Find where the given text appears and provide that cell's center as [X, Y] coordinate. 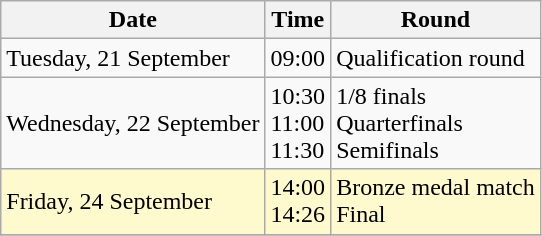
09:00 [298, 58]
Date [133, 20]
Round [436, 20]
14:00 14:26 [298, 202]
10:30 11:00 11:30 [298, 123]
Wednesday, 22 September [133, 123]
Bronze medal match Final [436, 202]
Friday, 24 September [133, 202]
Tuesday, 21 September [133, 58]
Qualification round [436, 58]
Time [298, 20]
1/8 finals Quarterfinals Semifinals [436, 123]
